Return the [x, y] coordinate for the center point of the cell that contains the specified text.  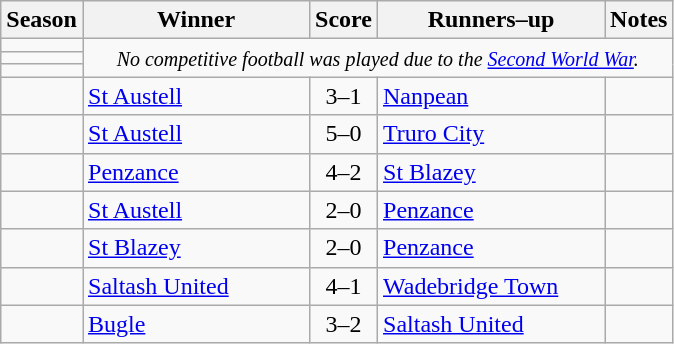
Truro City [492, 134]
5–0 [344, 134]
3–2 [344, 324]
Bugle [196, 324]
Score [344, 20]
4–2 [344, 172]
Season [42, 20]
Notes [639, 20]
No competitive football was played due to the Second World War. [377, 58]
3–1 [344, 96]
Runners–up [492, 20]
Wadebridge Town [492, 286]
Winner [196, 20]
Nanpean [492, 96]
4–1 [344, 286]
